Identify which cell holds the provided text, then report its [X, Y] central coordinate. 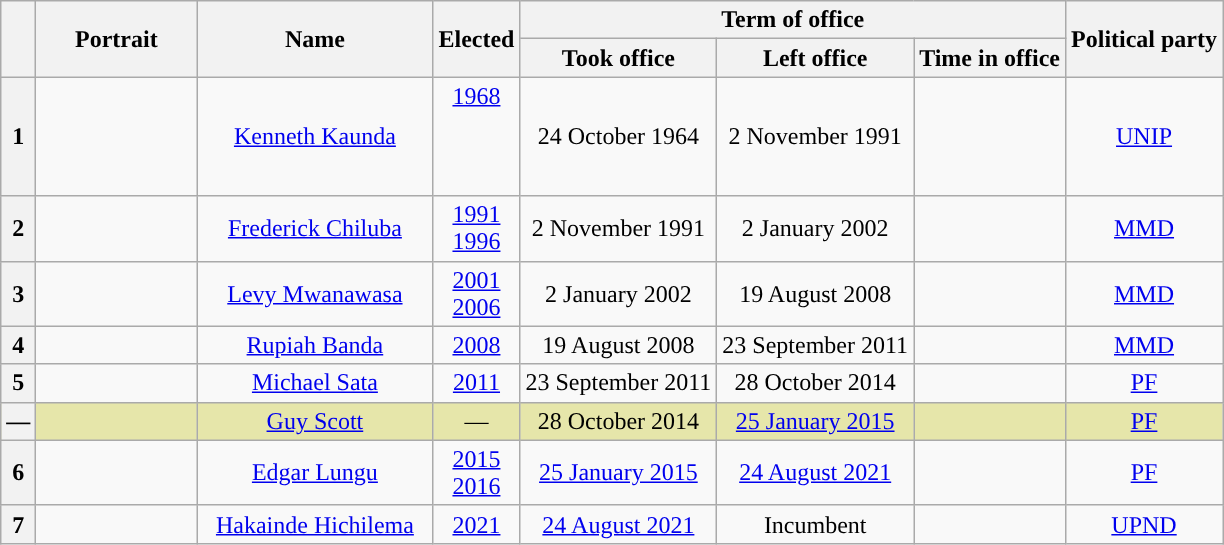
Levy Mwanawasa [315, 294]
Left office [816, 58]
6 [18, 472]
24 October 1964 [618, 136]
5 [18, 383]
Frederick Chiluba [315, 228]
UPND [1144, 524]
20152016 [476, 472]
Kenneth Kaunda [315, 136]
Political party [1144, 39]
Edgar Lungu [315, 472]
3 [18, 294]
1968 [476, 136]
Took office [618, 58]
Michael Sata [315, 383]
1 [18, 136]
Guy Scott [315, 421]
Rupiah Banda [315, 345]
Name [315, 39]
7 [18, 524]
Time in office [990, 58]
2011 [476, 383]
19911996 [476, 228]
2008 [476, 345]
2021 [476, 524]
4 [18, 345]
2 [18, 228]
Hakainde Hichilema [315, 524]
Incumbent [816, 524]
20012006 [476, 294]
Term of office [793, 20]
UNIP [1144, 136]
Portrait [116, 39]
Elected [476, 39]
